For the text-containing cell, return its midpoint in (x, y) coordinate format. 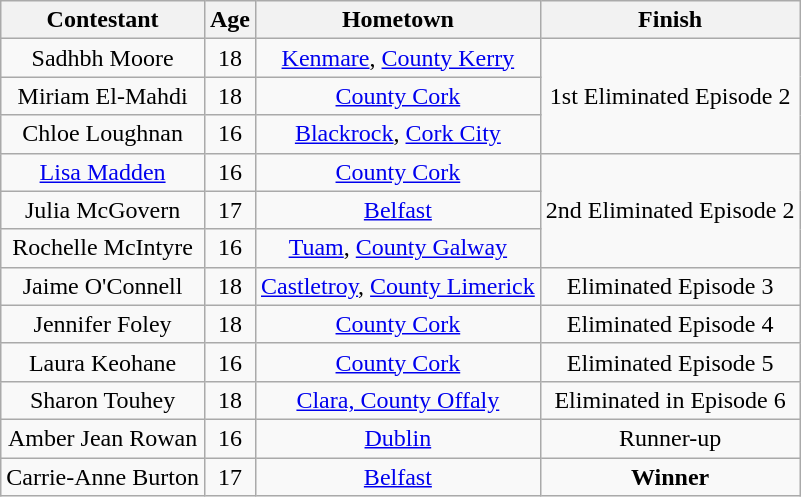
Hometown (398, 20)
Blackrock, Cork City (398, 134)
Winner (670, 477)
Dublin (398, 438)
Jennifer Foley (103, 324)
Chloe Loughnan (103, 134)
Lisa Madden (103, 172)
Miriam El-Mahdi (103, 96)
Amber Jean Rowan (103, 438)
Carrie-Anne Burton (103, 477)
Sadhbh Moore (103, 58)
Jaime O'Connell (103, 286)
Julia McGovern (103, 210)
Laura Keohane (103, 362)
Eliminated Episode 5 (670, 362)
Castletroy, County Limerick (398, 286)
Rochelle McIntyre (103, 248)
Finish (670, 20)
Contestant (103, 20)
Age (230, 20)
Kenmare, County Kerry (398, 58)
Eliminated Episode 4 (670, 324)
1st Eliminated Episode 2 (670, 96)
Tuam, County Galway (398, 248)
Eliminated Episode 3 (670, 286)
Clara, County Offaly (398, 400)
Eliminated in Episode 6 (670, 400)
Sharon Touhey (103, 400)
Runner-up (670, 438)
2nd Eliminated Episode 2 (670, 210)
